Scan for the cell matching the given text and deliver its [x, y] coordinate at center. 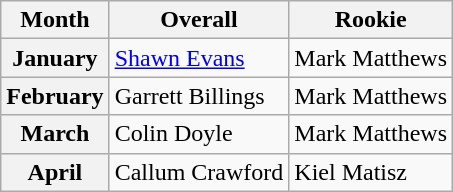
Colin Doyle [199, 134]
January [55, 58]
Callum Crawford [199, 172]
Overall [199, 20]
February [55, 96]
Garrett Billings [199, 96]
March [55, 134]
Shawn Evans [199, 58]
April [55, 172]
Month [55, 20]
Kiel Matisz [371, 172]
Rookie [371, 20]
